For the text-containing cell, return its midpoint in [x, y] coordinate format. 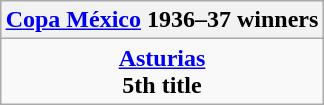
Asturias5th title [162, 72]
Copa México 1936–37 winners [162, 20]
